Extract the (X, Y) coordinate from the center of the cell holding the provided text.  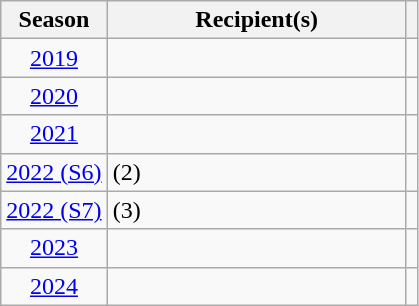
Season (54, 20)
2024 (54, 286)
2021 (54, 134)
2022 (S6) (54, 172)
(2) (256, 172)
2019 (54, 58)
2023 (54, 248)
(3) (256, 210)
Recipient(s) (256, 20)
2022 (S7) (54, 210)
2020 (54, 96)
